Find where the given text appears and provide that cell's center as [x, y] coordinate. 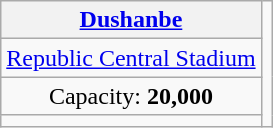
Dushanbe [131, 20]
Republic Central Stadium [131, 58]
Capacity: 20,000 [131, 96]
